Locate the cell with the specified text and output its [x, y] center coordinate. 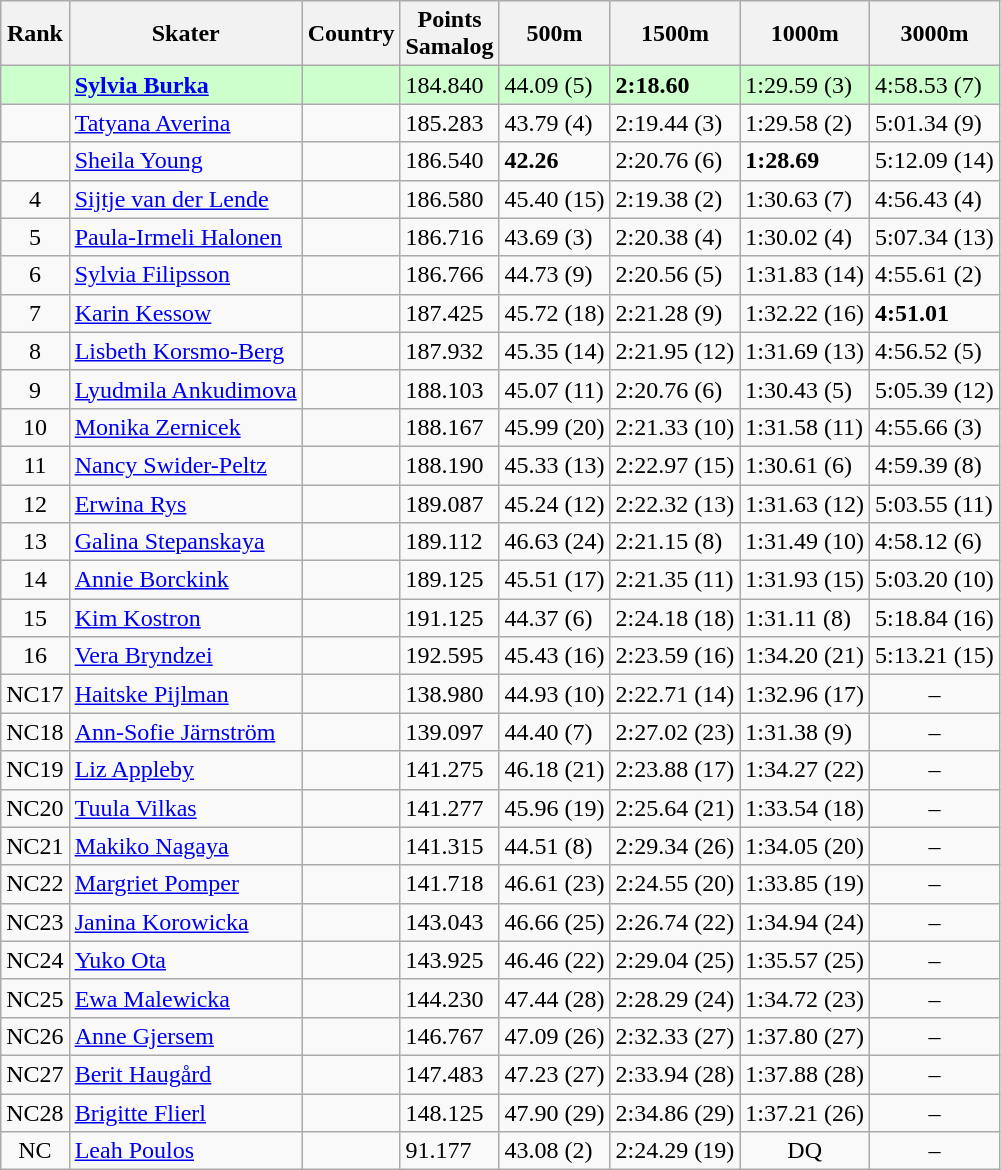
45.35 (14) [554, 351]
2:24.55 (20) [675, 884]
188.167 [450, 427]
Sylvia Filipsson [186, 275]
2:28.29 (24) [675, 998]
Kim Kostron [186, 618]
1:30.43 (5) [805, 389]
187.425 [450, 313]
Leah Poulos [186, 1151]
144.230 [450, 998]
5:18.84 (16) [935, 618]
141.315 [450, 846]
5:03.20 (10) [935, 580]
500m [554, 34]
45.43 (16) [554, 656]
91.177 [450, 1151]
Vera Bryndzei [186, 656]
Karin Kessow [186, 313]
45.99 (20) [554, 427]
2:21.15 (8) [675, 542]
NC [35, 1151]
Anne Gjersem [186, 1036]
NC24 [35, 960]
1:31.49 (10) [805, 542]
2:21.35 (11) [675, 580]
Ewa Malewicka [186, 998]
147.483 [450, 1074]
47.09 (26) [554, 1036]
186.580 [450, 199]
2:25.64 (21) [675, 808]
2:34.86 (29) [675, 1113]
Sheila Young [186, 161]
Haitske Pijlman [186, 694]
4:55.61 (2) [935, 275]
2:29.04 (25) [675, 960]
1:32.96 (17) [805, 694]
1:34.27 (22) [805, 770]
45.96 (19) [554, 808]
2:21.95 (12) [675, 351]
4 [35, 199]
5:05.39 (12) [935, 389]
5 [35, 237]
47.90 (29) [554, 1113]
Ann-Sofie Järnström [186, 732]
16 [35, 656]
1000m [805, 34]
1:31.63 (12) [805, 503]
44.09 (5) [554, 85]
Nancy Swider-Peltz [186, 465]
4:58.12 (6) [935, 542]
2:22.71 (14) [675, 694]
46.18 (21) [554, 770]
2:19.38 (2) [675, 199]
2:29.34 (26) [675, 846]
4:51.01 [935, 313]
189.087 [450, 503]
DQ [805, 1151]
43.79 (4) [554, 123]
4:59.39 (8) [935, 465]
188.103 [450, 389]
44.40 (7) [554, 732]
1:32.22 (16) [805, 313]
Berit Haugård [186, 1074]
Brigitte Flierl [186, 1113]
1:31.93 (15) [805, 580]
1:33.54 (18) [805, 808]
Erwina Rys [186, 503]
2:21.28 (9) [675, 313]
NC20 [35, 808]
Margriet Pomper [186, 884]
4:56.52 (5) [935, 351]
2:18.60 [675, 85]
Yuko Ota [186, 960]
7 [35, 313]
186.716 [450, 237]
192.595 [450, 656]
143.043 [450, 922]
Sylvia Burka [186, 85]
1:34.94 (24) [805, 922]
12 [35, 503]
NC22 [35, 884]
1:29.59 (3) [805, 85]
46.46 (22) [554, 960]
14 [35, 580]
NC26 [35, 1036]
NC21 [35, 846]
1:31.58 (11) [805, 427]
2:33.94 (28) [675, 1074]
146.767 [450, 1036]
44.37 (6) [554, 618]
Janina Korowicka [186, 922]
5:01.34 (9) [935, 123]
NC25 [35, 998]
2:24.29 (19) [675, 1151]
1:37.80 (27) [805, 1036]
2:22.97 (15) [675, 465]
NC28 [35, 1113]
42.26 [554, 161]
47.44 (28) [554, 998]
139.097 [450, 732]
189.112 [450, 542]
Sijtje van der Lende [186, 199]
2:27.02 (23) [675, 732]
6 [35, 275]
46.63 (24) [554, 542]
3000m [935, 34]
1500m [675, 34]
45.24 (12) [554, 503]
141.718 [450, 884]
Paula-Irmeli Halonen [186, 237]
2:23.59 (16) [675, 656]
9 [35, 389]
45.07 (11) [554, 389]
47.23 (27) [554, 1074]
45.33 (13) [554, 465]
43.69 (3) [554, 237]
2:20.38 (4) [675, 237]
2:32.33 (27) [675, 1036]
1:34.05 (20) [805, 846]
5:13.21 (15) [935, 656]
2:23.88 (17) [675, 770]
8 [35, 351]
Makiko Nagaya [186, 846]
2:20.56 (5) [675, 275]
46.61 (23) [554, 884]
1:35.57 (25) [805, 960]
191.125 [450, 618]
185.283 [450, 123]
Liz Appleby [186, 770]
45.40 (15) [554, 199]
1:28.69 [805, 161]
45.72 (18) [554, 313]
45.51 (17) [554, 580]
44.51 (8) [554, 846]
141.277 [450, 808]
Galina Stepanskaya [186, 542]
138.980 [450, 694]
44.73 (9) [554, 275]
1:29.58 (2) [805, 123]
NC19 [35, 770]
188.190 [450, 465]
43.08 (2) [554, 1151]
1:37.21 (26) [805, 1113]
NC27 [35, 1074]
Tatyana Averina [186, 123]
46.66 (25) [554, 922]
1:37.88 (28) [805, 1074]
2:19.44 (3) [675, 123]
4:56.43 (4) [935, 199]
1:30.02 (4) [805, 237]
Monika Zernicek [186, 427]
Skater [186, 34]
5:03.55 (11) [935, 503]
Tuula Vilkas [186, 808]
4:58.53 (7) [935, 85]
2:24.18 (18) [675, 618]
Lisbeth Korsmo-Berg [186, 351]
1:31.38 (9) [805, 732]
186.766 [450, 275]
NC23 [35, 922]
11 [35, 465]
Lyudmila Ankudimova [186, 389]
2:21.33 (10) [675, 427]
5:12.09 (14) [935, 161]
Points Samalog [450, 34]
189.125 [450, 580]
5:07.34 (13) [935, 237]
1:31.11 (8) [805, 618]
4:55.66 (3) [935, 427]
1:33.85 (19) [805, 884]
NC17 [35, 694]
186.540 [450, 161]
2:26.74 (22) [675, 922]
1:30.61 (6) [805, 465]
141.275 [450, 770]
187.932 [450, 351]
1:30.63 (7) [805, 199]
Annie Borckink [186, 580]
15 [35, 618]
44.93 (10) [554, 694]
143.925 [450, 960]
1:34.72 (23) [805, 998]
13 [35, 542]
148.125 [450, 1113]
1:31.69 (13) [805, 351]
Country [351, 34]
184.840 [450, 85]
Rank [35, 34]
1:31.83 (14) [805, 275]
NC18 [35, 732]
10 [35, 427]
2:22.32 (13) [675, 503]
1:34.20 (21) [805, 656]
